Determine the [x, y] coordinate at the center of the cell enclosing the given text.  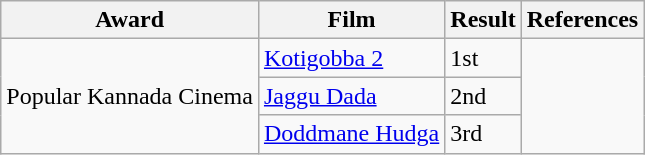
3rd [483, 134]
Popular Kannada Cinema [130, 96]
2nd [483, 96]
Film [351, 20]
Kotigobba 2 [351, 58]
References [582, 20]
Result [483, 20]
Award [130, 20]
1st [483, 58]
Jaggu Dada [351, 96]
Doddmane Hudga [351, 134]
